Determine the [X, Y] coordinate at the center of the cell enclosing the given text.  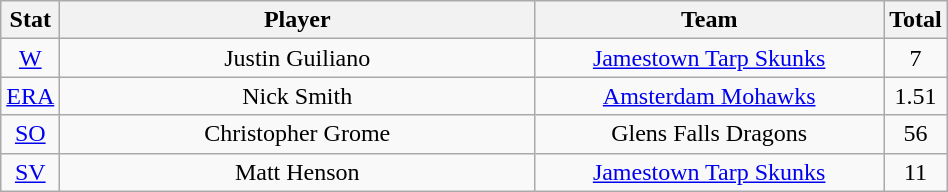
1.51 [916, 96]
56 [916, 134]
Total [916, 20]
Amsterdam Mohawks [710, 96]
Nick Smith [298, 96]
Team [710, 20]
W [30, 58]
SO [30, 134]
Justin Guiliano [298, 58]
ERA [30, 96]
SV [30, 172]
Matt Henson [298, 172]
Stat [30, 20]
Christopher Grome [298, 134]
11 [916, 172]
Player [298, 20]
7 [916, 58]
Glens Falls Dragons [710, 134]
